Pinpoint the cell where the given text exists, returning its (X, Y) midpoint coordinate. 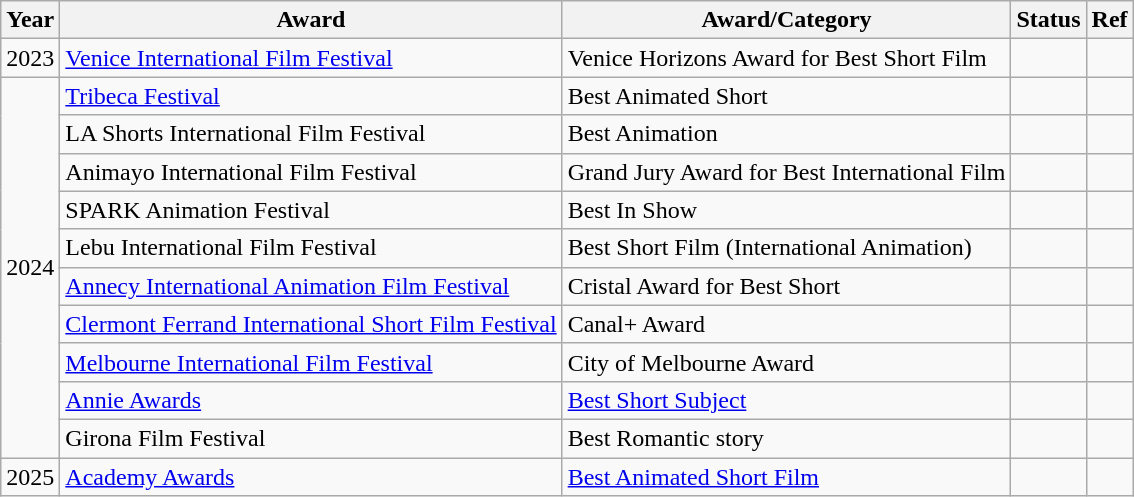
2024 (30, 268)
Animayo International Film Festival (311, 172)
Canal+ Award (786, 324)
2023 (30, 58)
Cristal Award for Best Short (786, 286)
Best Animated Short Film (786, 477)
City of Melbourne Award (786, 362)
Award/Category (786, 20)
Lebu International Film Festival (311, 248)
Year (30, 20)
Melbourne International Film Festival (311, 362)
2025 (30, 477)
Best In Show (786, 210)
Academy Awards (311, 477)
Venice Horizons Award for Best Short Film (786, 58)
Best Short Film (International Animation) (786, 248)
Clermont Ferrand International Short Film Festival (311, 324)
Grand Jury Award for Best International Film (786, 172)
Venice International Film Festival (311, 58)
LA Shorts International Film Festival (311, 134)
Girona Film Festival (311, 438)
Award (311, 20)
Best Animation (786, 134)
Best Romantic story (786, 438)
Status (1048, 20)
Ref (1110, 20)
Tribeca Festival (311, 96)
Best Short Subject (786, 400)
SPARK Animation Festival (311, 210)
Annie Awards (311, 400)
Annecy International Animation Film Festival (311, 286)
Best Animated Short (786, 96)
